Capture the cell that displays the provided text and extract its [X, Y] central coordinate. 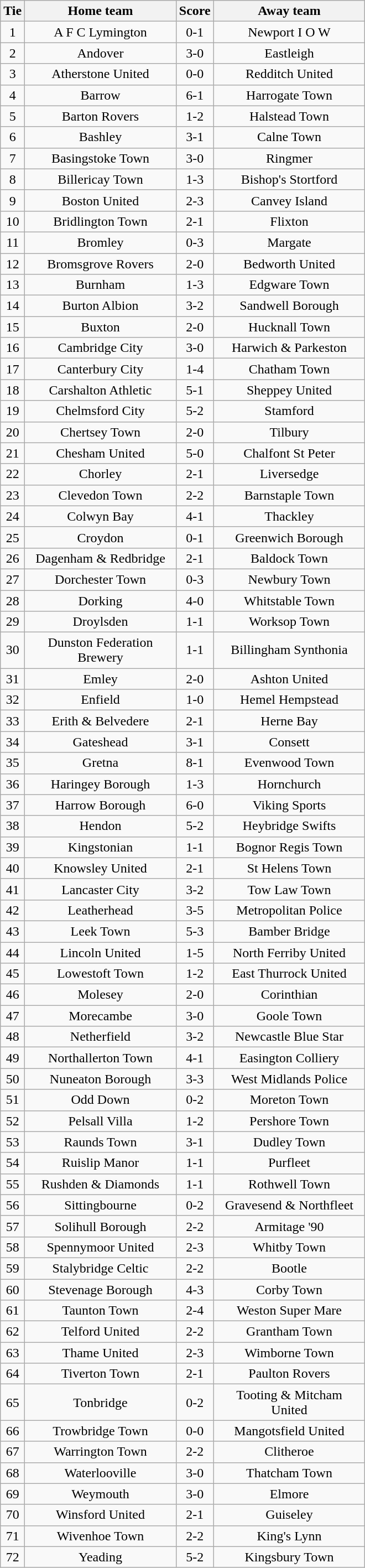
Lincoln United [101, 952]
71 [13, 1536]
Yeading [101, 1557]
6-1 [195, 95]
8 [13, 179]
Herne Bay [289, 721]
St Helens Town [289, 868]
9 [13, 200]
Bridlington Town [101, 221]
Warrington Town [101, 1452]
5-3 [195, 931]
Chorley [101, 474]
Waterlooville [101, 1473]
52 [13, 1121]
26 [13, 558]
Hendon [101, 826]
Newbury Town [289, 579]
4-0 [195, 600]
Kingsbury Town [289, 1557]
Pelsall Villa [101, 1121]
Kingstonian [101, 847]
Ringmer [289, 158]
69 [13, 1494]
1-5 [195, 952]
59 [13, 1268]
48 [13, 1037]
40 [13, 868]
Lowestoft Town [101, 974]
North Ferriby United [289, 952]
36 [13, 784]
Winsford United [101, 1515]
55 [13, 1184]
Evenwood Town [289, 763]
Sandwell Borough [289, 306]
Barrow [101, 95]
Bromley [101, 242]
4-3 [195, 1290]
33 [13, 721]
65 [13, 1402]
60 [13, 1290]
Trowbridge Town [101, 1431]
Tie [13, 11]
Newcastle Blue Star [289, 1037]
Bromsgrove Rovers [101, 264]
Enfield [101, 700]
Rushden & Diamonds [101, 1184]
Barnstaple Town [289, 495]
Wivenhoe Town [101, 1536]
Bootle [289, 1268]
Paulton Rovers [289, 1374]
37 [13, 805]
Nuneaton Borough [101, 1079]
62 [13, 1332]
Dagenham & Redbridge [101, 558]
West Midlands Police [289, 1079]
Purfleet [289, 1163]
Knowsley United [101, 868]
Hornchurch [289, 784]
25 [13, 537]
Corby Town [289, 1290]
Raunds Town [101, 1142]
Billericay Town [101, 179]
61 [13, 1311]
5-1 [195, 390]
63 [13, 1353]
70 [13, 1515]
Chatham Town [289, 369]
Weston Super Mare [289, 1311]
18 [13, 390]
28 [13, 600]
Northallerton Town [101, 1058]
51 [13, 1100]
Stamford [289, 411]
13 [13, 285]
3-5 [195, 910]
Spennymoor United [101, 1247]
14 [13, 306]
Chesham United [101, 453]
Erith & Belvedere [101, 721]
Boston United [101, 200]
43 [13, 931]
49 [13, 1058]
6 [13, 137]
31 [13, 679]
Rothwell Town [289, 1184]
Dorking [101, 600]
Croydon [101, 537]
7 [13, 158]
Whitstable Town [289, 600]
Canterbury City [101, 369]
Carshalton Athletic [101, 390]
Pershore Town [289, 1121]
Taunton Town [101, 1311]
Sheppey United [289, 390]
Emley [101, 679]
Droylsden [101, 622]
Dunston Federation Brewery [101, 651]
20 [13, 432]
Chertsey Town [101, 432]
5 [13, 116]
Colwyn Bay [101, 516]
Elmore [289, 1494]
Hemel Hempstead [289, 700]
Ashton United [289, 679]
East Thurrock United [289, 974]
Netherfield [101, 1037]
King's Lynn [289, 1536]
Leek Town [101, 931]
56 [13, 1205]
32 [13, 700]
47 [13, 1016]
38 [13, 826]
Liversedge [289, 474]
Harrow Borough [101, 805]
Harwich & Parkeston [289, 348]
Chelmsford City [101, 411]
Bamber Bridge [289, 931]
Baldock Town [289, 558]
Halstead Town [289, 116]
Easington Colliery [289, 1058]
Haringey Borough [101, 784]
Greenwich Borough [289, 537]
30 [13, 651]
A F C Lymington [101, 32]
Andover [101, 53]
Clevedon Town [101, 495]
19 [13, 411]
1-4 [195, 369]
4 [13, 95]
34 [13, 742]
29 [13, 622]
3 [13, 74]
22 [13, 474]
Corinthian [289, 995]
Score [195, 11]
Bedworth United [289, 264]
Redditch United [289, 74]
Canvey Island [289, 200]
67 [13, 1452]
Stevenage Borough [101, 1290]
Metropolitan Police [289, 910]
16 [13, 348]
Odd Down [101, 1100]
Burnham [101, 285]
54 [13, 1163]
Clitheroe [289, 1452]
44 [13, 952]
27 [13, 579]
Bashley [101, 137]
Flixton [289, 221]
58 [13, 1247]
Gateshead [101, 742]
23 [13, 495]
21 [13, 453]
Cambridge City [101, 348]
Solihull Borough [101, 1226]
8-1 [195, 763]
42 [13, 910]
57 [13, 1226]
Tow Law Town [289, 889]
1-0 [195, 700]
50 [13, 1079]
Gretna [101, 763]
5-0 [195, 453]
Sittingbourne [101, 1205]
Tiverton Town [101, 1374]
3-3 [195, 1079]
Away team [289, 11]
12 [13, 264]
Tooting & Mitcham United [289, 1402]
Weymouth [101, 1494]
Tilbury [289, 432]
Armitage '90 [289, 1226]
45 [13, 974]
Basingstoke Town [101, 158]
10 [13, 221]
2 [13, 53]
Worksop Town [289, 622]
Thame United [101, 1353]
Dorchester Town [101, 579]
72 [13, 1557]
Consett [289, 742]
Lancaster City [101, 889]
Telford United [101, 1332]
Home team [101, 11]
53 [13, 1142]
Morecambe [101, 1016]
Calne Town [289, 137]
Heybridge Swifts [289, 826]
Viking Sports [289, 805]
Mangotsfield United [289, 1431]
Whitby Town [289, 1247]
Wimborne Town [289, 1353]
46 [13, 995]
Tonbridge [101, 1402]
Moreton Town [289, 1100]
Grantham Town [289, 1332]
Stalybridge Celtic [101, 1268]
Guiseley [289, 1515]
66 [13, 1431]
Billingham Synthonia [289, 651]
Leatherhead [101, 910]
Chalfont St Peter [289, 453]
2-4 [195, 1311]
Harrogate Town [289, 95]
15 [13, 327]
Bishop's Stortford [289, 179]
Barton Rovers [101, 116]
6-0 [195, 805]
Buxton [101, 327]
24 [13, 516]
Margate [289, 242]
Thackley [289, 516]
Newport I O W [289, 32]
Dudley Town [289, 1142]
Goole Town [289, 1016]
Edgware Town [289, 285]
Bognor Regis Town [289, 847]
68 [13, 1473]
Ruislip Manor [101, 1163]
Gravesend & Northfleet [289, 1205]
11 [13, 242]
1 [13, 32]
39 [13, 847]
Molesey [101, 995]
35 [13, 763]
41 [13, 889]
17 [13, 369]
Thatcham Town [289, 1473]
Hucknall Town [289, 327]
Atherstone United [101, 74]
Eastleigh [289, 53]
Burton Albion [101, 306]
64 [13, 1374]
